Return (x, y) of the center of cell containing provided text 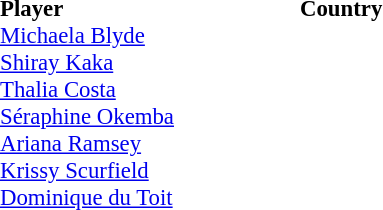
Séraphine Okemba (150, 116)
Thalia Costa (150, 90)
Ariana Ramsey (150, 144)
Krissy Scurfield (150, 170)
Michaela Blyde (150, 36)
Shiray Kaka (150, 62)
